Extract the (x, y) coordinate from the center of the cell holding the provided text.  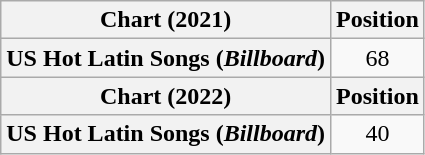
Chart (2022) (166, 96)
Chart (2021) (166, 20)
68 (378, 58)
40 (378, 134)
